Pinpoint the cell where the given text exists, returning its [X, Y] midpoint coordinate. 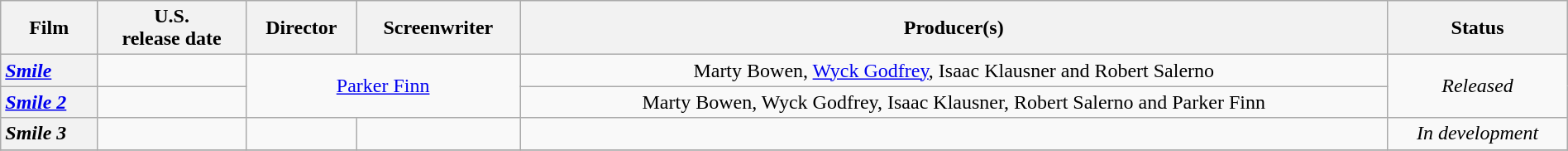
Director [301, 28]
In development [1477, 134]
Screenwriter [438, 28]
Parker Finn [384, 86]
Smile [50, 71]
Marty Bowen, Wyck Godfrey, Isaac Klausner and Robert Salerno [954, 71]
Marty Bowen, Wyck Godfrey, Isaac Klausner, Robert Salerno and Parker Finn [954, 102]
U.S. release date [172, 28]
Producer(s) [954, 28]
Smile 2 [50, 102]
Status [1477, 28]
Film [50, 28]
Released [1477, 86]
Smile 3 [50, 134]
